Detect which cell encompasses the target text, then output its (X, Y) center coordinate. 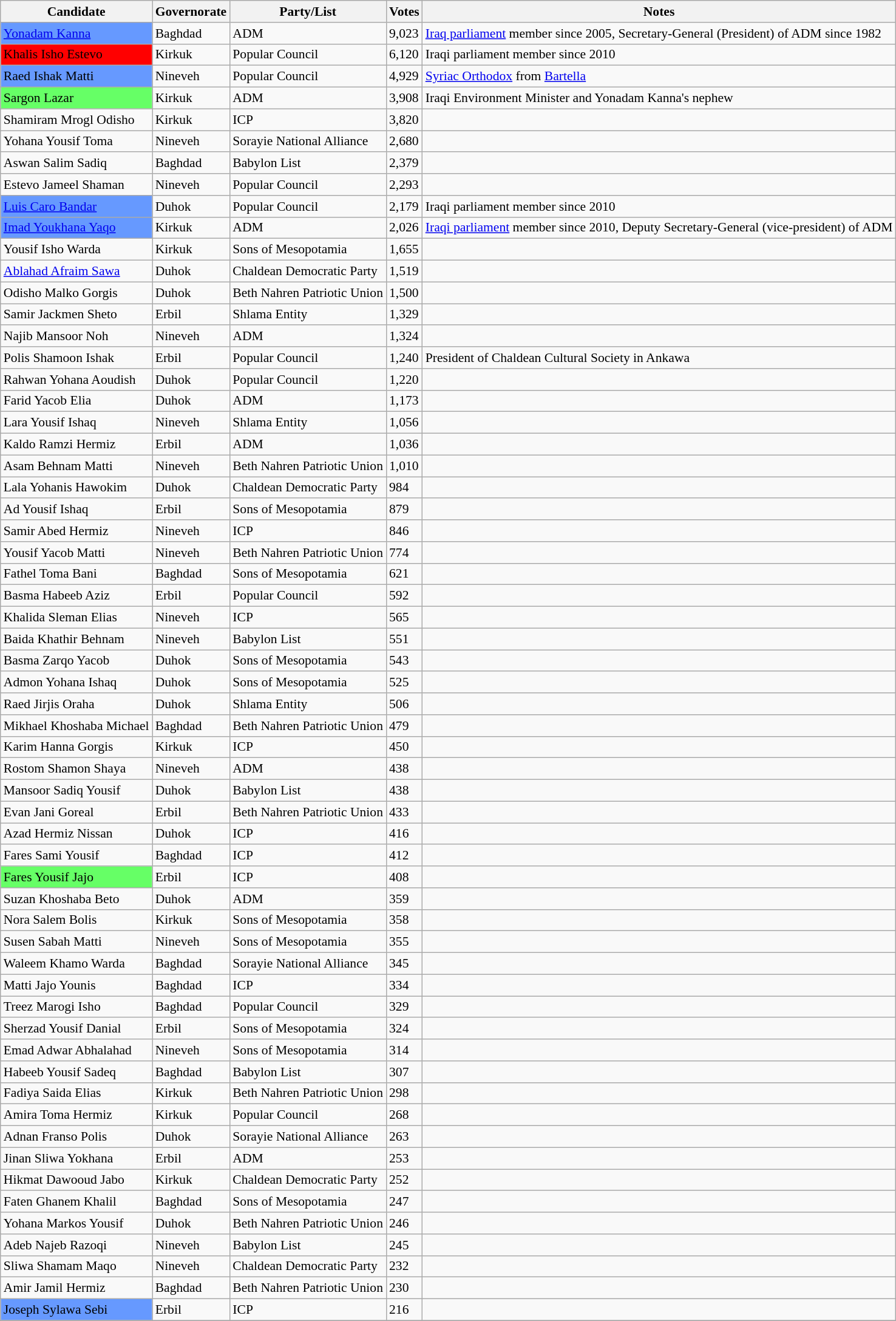
525 (404, 683)
232 (404, 1266)
879 (404, 510)
Susen Sabah Matti (76, 942)
2,379 (404, 163)
Basma Habeeb Aziz (76, 596)
Azad Hermiz Nissan (76, 834)
Khalida Sleman Elias (76, 618)
Rahwan Yohana Aoudish (76, 380)
359 (404, 899)
Basma Zarqo Yacob (76, 661)
621 (404, 574)
268 (404, 1115)
Lara Yousif Ishaq (76, 423)
Raed Ishak Matti (76, 77)
Iraq parliament member since 2005, Secretary-General (President) of ADM since 1982 (659, 33)
3,820 (404, 120)
1,173 (404, 401)
Candidate (76, 12)
Adnan Franso Polis (76, 1137)
253 (404, 1158)
433 (404, 812)
Samir Jackmen Sheto (76, 315)
Yonadam Kanna (76, 33)
Mikhael Khoshaba Michael (76, 726)
592 (404, 596)
2,293 (404, 185)
Fares Yousif Jajo (76, 877)
2,680 (404, 142)
President of Chaldean Cultural Society in Ankawa (659, 358)
Fares Sami Yousif (76, 856)
Shamiram Mrogl Odisho (76, 120)
565 (404, 618)
Jinan Sliwa Yokhana (76, 1158)
Matti Jajo Younis (76, 985)
345 (404, 964)
2,179 (404, 207)
Lala Yohanis Hawokim (76, 488)
Admon Yohana Ishaq (76, 683)
Samir Abed Hermiz (76, 531)
479 (404, 726)
Najib Mansoor Noh (76, 336)
216 (404, 1310)
Fadiya Saida Elias (76, 1093)
329 (404, 1007)
1,655 (404, 250)
Amir Jamil Hermiz (76, 1288)
358 (404, 920)
314 (404, 1050)
Sargon Lazar (76, 98)
1,500 (404, 293)
1,056 (404, 423)
Aswan Salim Sadiq (76, 163)
Luis Caro Bandar (76, 207)
Governorate (191, 12)
1,519 (404, 271)
6,120 (404, 55)
334 (404, 985)
Ablahad Afraim Sawa (76, 271)
Sherzad Yousif Danial (76, 1029)
Rostom Shamon Shaya (76, 769)
252 (404, 1180)
Estevo Jameel Shaman (76, 185)
Sliwa Shamam Maqo (76, 1266)
Imad Youkhana Yaqo (76, 228)
Faten Ghanem Khalil (76, 1202)
1,324 (404, 336)
Votes (404, 12)
Khalis Isho Estevo (76, 55)
4,929 (404, 77)
551 (404, 639)
Hikmat Dawooud Jabo (76, 1180)
307 (404, 1072)
Yohana Markos Yousif (76, 1223)
Raed Jirjis Oraha (76, 704)
Yohana Yousif Toma (76, 142)
Evan Jani Goreal (76, 812)
246 (404, 1223)
416 (404, 834)
298 (404, 1093)
Farid Yacob Elia (76, 401)
Waleem Khamo Warda (76, 964)
245 (404, 1245)
Ad Yousif Ishaq (76, 510)
1,329 (404, 315)
Habeeb Yousif Sadeq (76, 1072)
Iraqi parliament member since 2010, Deputy Secretary-General (vice-president) of ADM (659, 228)
774 (404, 553)
Iraqi Environment Minister and Yonadam Kanna's nephew (659, 98)
263 (404, 1137)
506 (404, 704)
Nora Salem Bolis (76, 920)
1,010 (404, 466)
543 (404, 661)
Asam Behnam Matti (76, 466)
Mansoor Sadiq Yousif (76, 791)
Kaldo Ramzi Hermiz (76, 445)
Joseph Sylawa Sebi (76, 1310)
2,026 (404, 228)
Polis Shamoon Ishak (76, 358)
984 (404, 488)
Treez Marogi Isho (76, 1007)
Party/List (308, 12)
1,036 (404, 445)
846 (404, 531)
1,240 (404, 358)
230 (404, 1288)
Adeb Najeb Razoqi (76, 1245)
450 (404, 747)
Baida Khathir Behnam (76, 639)
Emad Adwar Abhalahad (76, 1050)
Notes (659, 12)
247 (404, 1202)
412 (404, 856)
Odisho Malko Gorgis (76, 293)
355 (404, 942)
Yousif Isho Warda (76, 250)
1,220 (404, 380)
3,908 (404, 98)
Amira Toma Hermiz (76, 1115)
Syriac Orthodox from Bartella (659, 77)
408 (404, 877)
Yousif Yacob Matti (76, 553)
Fathel Toma Bani (76, 574)
324 (404, 1029)
Karim Hanna Gorgis (76, 747)
9,023 (404, 33)
Suzan Khoshaba Beto (76, 899)
